Determine the [x, y] coordinate at the center of the cell enclosing the given text.  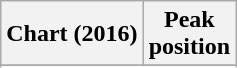
Chart (2016) [72, 34]
Peak position [189, 34]
